Return the [X, Y] coordinate for the center point of the cell that contains the specified text.  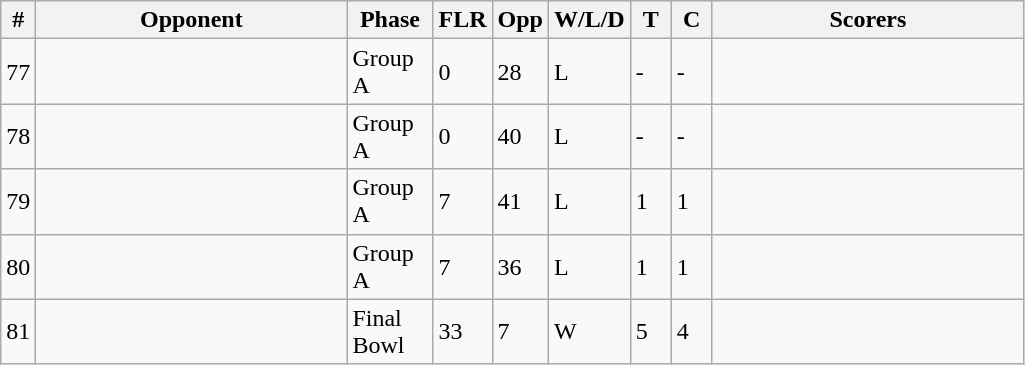
Scorers [868, 20]
5 [650, 332]
77 [18, 72]
Opponent [192, 20]
FLR [462, 20]
41 [520, 202]
33 [462, 332]
# [18, 20]
C [692, 20]
Phase [390, 20]
36 [520, 266]
78 [18, 136]
T [650, 20]
W/L/D [589, 20]
W [589, 332]
81 [18, 332]
40 [520, 136]
4 [692, 332]
Final Bowl [390, 332]
79 [18, 202]
28 [520, 72]
Opp [520, 20]
80 [18, 266]
